Pinpoint the cell where the given text exists, returning its [X, Y] midpoint coordinate. 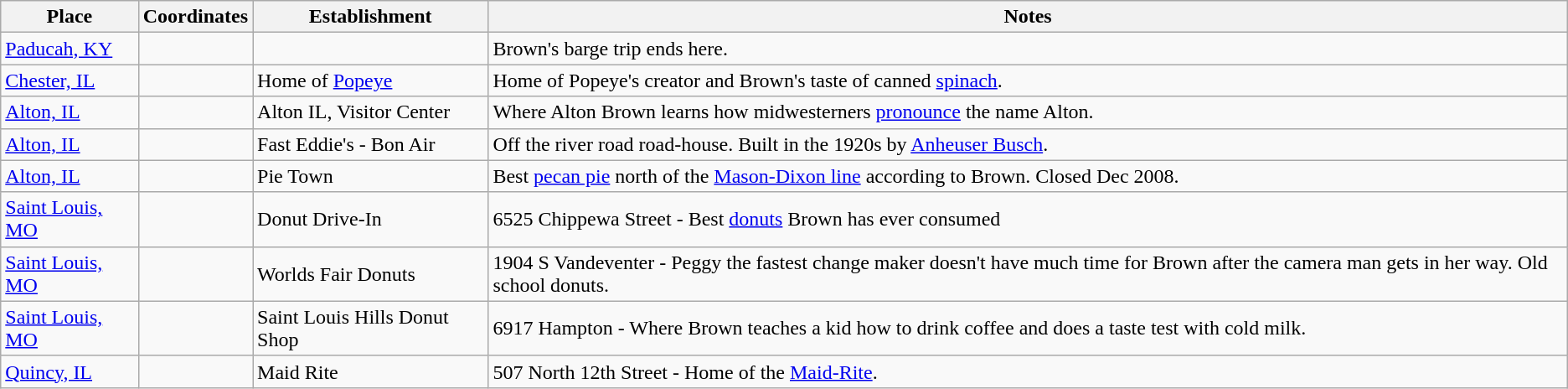
Establishment [370, 17]
6917 Hampton - Where Brown teaches a kid how to drink coffee and does a taste test with cold milk. [1028, 329]
1904 S Vandeventer - Peggy the fastest change maker doesn't have much time for Brown after the camera man gets in her way. Old school donuts. [1028, 273]
Donut Drive-In [370, 220]
507 North 12th Street - Home of the Maid-Rite. [1028, 371]
Place [70, 17]
Saint Louis Hills Donut Shop [370, 329]
Maid Rite [370, 371]
Off the river road road-house. Built in the 1920s by Anheuser Busch. [1028, 144]
6525 Chippewa Street - Best donuts Brown has ever consumed [1028, 220]
Chester, IL [70, 80]
Quincy, IL [70, 371]
Worlds Fair Donuts [370, 273]
Brown's barge trip ends here. [1028, 49]
Paducah, KY [70, 49]
Pie Town [370, 176]
Coordinates [195, 17]
Fast Eddie's - Bon Air [370, 144]
Home of Popeye [370, 80]
Alton IL, Visitor Center [370, 112]
Best pecan pie north of the Mason-Dixon line according to Brown. Closed Dec 2008. [1028, 176]
Home of Popeye's creator and Brown's taste of canned spinach. [1028, 80]
Notes [1028, 17]
Where Alton Brown learns how midwesterners pronounce the name Alton. [1028, 112]
